Capture the cell that displays the provided text and extract its (x, y) central coordinate. 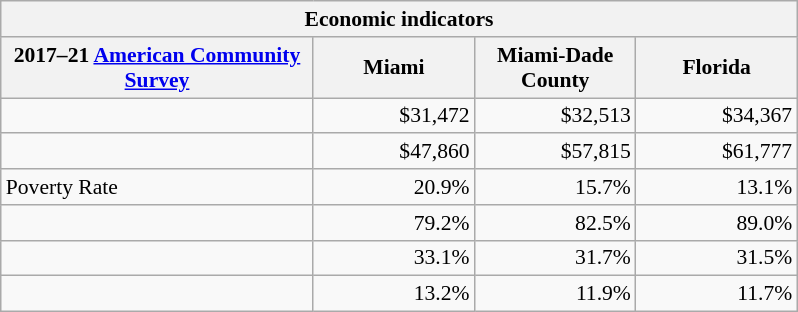
33.1% (394, 258)
$61,777 (716, 152)
$32,513 (556, 116)
Miami (394, 68)
$34,367 (716, 116)
Economic indicators (399, 19)
2017–21 American Community Survey (158, 68)
31.5% (716, 258)
79.2% (394, 223)
15.7% (556, 187)
$47,860 (394, 152)
$31,472 (394, 116)
13.2% (394, 294)
20.9% (394, 187)
Poverty Rate (158, 187)
31.7% (556, 258)
11.9% (556, 294)
13.1% (716, 187)
$57,815 (556, 152)
89.0% (716, 223)
82.5% (556, 223)
Florida (716, 68)
11.7% (716, 294)
Miami-Dade County (556, 68)
